For the text-containing cell, return its midpoint in [x, y] coordinate format. 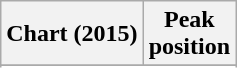
Chart (2015) [72, 34]
Peakposition [189, 34]
